Pinpoint the cell where the given text exists, returning its [X, Y] midpoint coordinate. 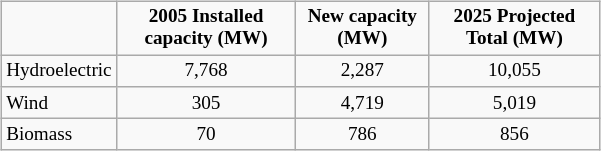
4,719 [362, 103]
2,287 [362, 71]
New capacity (MW) [362, 28]
2025 Projected Total (MW) [514, 28]
Hydroelectric [60, 71]
856 [514, 134]
5,019 [514, 103]
Biomass [60, 134]
70 [206, 134]
2005 Installed capacity (MW) [206, 28]
Wind [60, 103]
7,768 [206, 71]
305 [206, 103]
786 [362, 134]
10,055 [514, 71]
